Provide the (X, Y) coordinate of the cell's center where the given text is located.  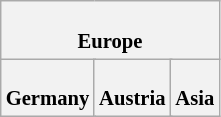
Asia (194, 87)
Austria (132, 87)
Europe (110, 29)
Germany (48, 87)
